Return the [x, y] coordinate for the center point of the cell that contains the specified text.  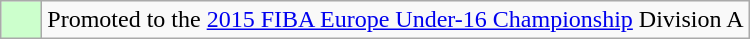
Promoted to the 2015 FIBA Europe Under-16 Championship Division A [396, 20]
